From the cell containing the given text, extract its center point as [X, Y] coordinate. 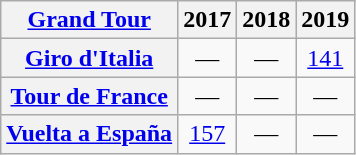
Grand Tour [90, 20]
2018 [266, 20]
157 [208, 134]
2019 [326, 20]
2017 [208, 20]
Vuelta a España [90, 134]
Giro d'Italia [90, 58]
141 [326, 58]
Tour de France [90, 96]
